Identify which cell holds the provided text, then report its [X, Y] central coordinate. 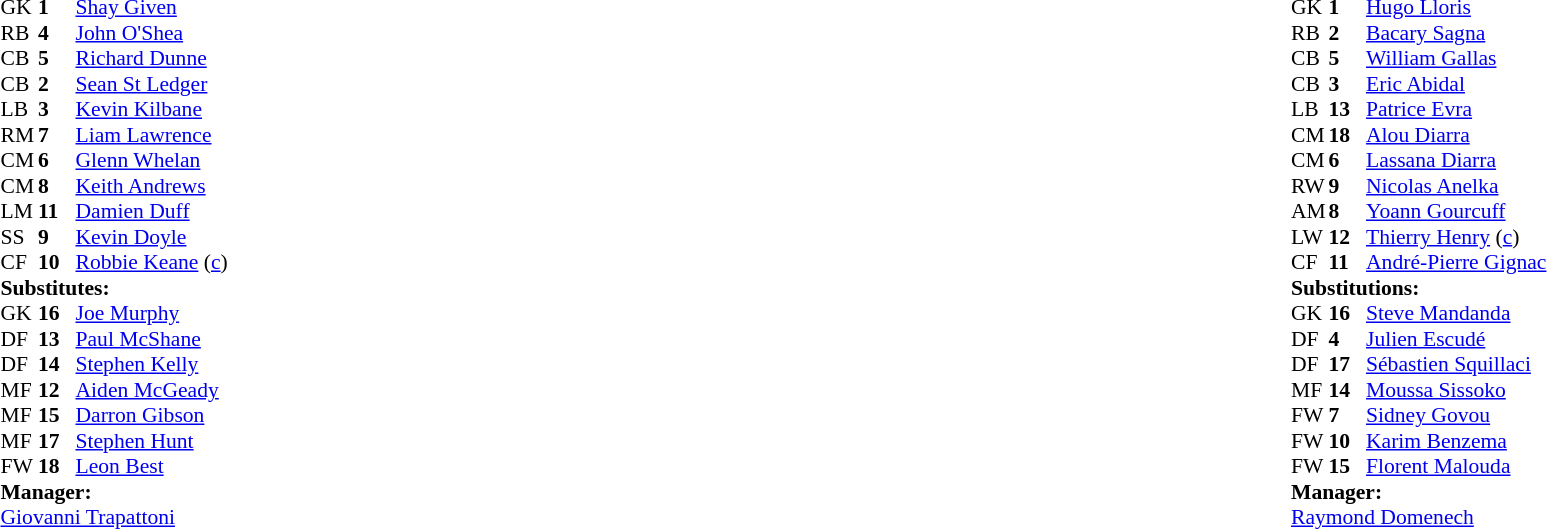
Julien Escudé [1456, 339]
William Gallas [1456, 59]
Sean St Ledger [152, 84]
Yoann Gourcuff [1456, 211]
John O'Shea [152, 33]
Damien Duff [152, 211]
Stephen Kelly [152, 365]
RW [1310, 186]
Darron Gibson [152, 415]
Alou Diarra [1456, 135]
LW [1310, 237]
Nicolas Anelka [1456, 186]
Aiden McGeady [152, 390]
Lassana Diarra [1456, 161]
Richard Dunne [152, 59]
Florent Malouda [1456, 467]
Glenn Whelan [152, 161]
Moussa Sissoko [1456, 390]
Kevin Kilbane [152, 109]
Sébastien Squillaci [1456, 365]
Eric Abidal [1456, 84]
LM [19, 211]
Sidney Govou [1456, 415]
Stephen Hunt [152, 441]
Karim Benzema [1456, 441]
Keith Andrews [152, 186]
RM [19, 135]
Liam Lawrence [152, 135]
Joe Murphy [152, 313]
André-Pierre Gignac [1456, 263]
Bacary Sagna [1456, 33]
Robbie Keane (c) [152, 263]
Patrice Evra [1456, 109]
SS [19, 237]
Substitutions: [1418, 288]
Kevin Doyle [152, 237]
Paul McShane [152, 339]
Substitutes: [114, 288]
AM [1310, 211]
Thierry Henry (c) [1456, 237]
Leon Best [152, 467]
Steve Mandanda [1456, 313]
